Determine the [x, y] coordinate at the center of the cell enclosing the given text.  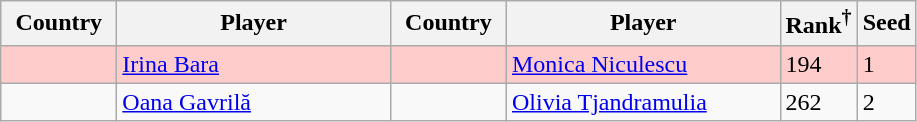
2 [886, 102]
Monica Niculescu [643, 64]
Oana Gavrilă [254, 102]
Seed [886, 24]
Olivia Tjandramulia [643, 102]
262 [818, 102]
Rank† [818, 24]
Irina Bara [254, 64]
194 [818, 64]
1 [886, 64]
